From the cell containing the given text, extract its center point as (x, y) coordinate. 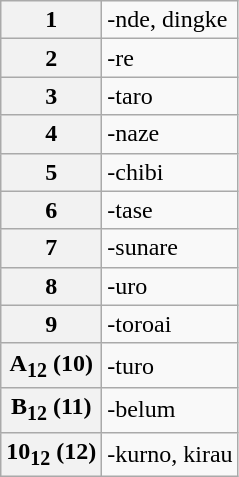
2 (52, 58)
6 (52, 210)
-chibi (170, 172)
7 (52, 248)
-sunare (170, 248)
1012 (12) (52, 454)
-kurno, kirau (170, 454)
A12 (10) (52, 365)
5 (52, 172)
B12 (11) (52, 410)
3 (52, 96)
-turo (170, 365)
-tase (170, 210)
-re (170, 58)
9 (52, 324)
-toroai (170, 324)
-uro (170, 286)
-belum (170, 410)
4 (52, 134)
-nde, dingke (170, 20)
-taro (170, 96)
8 (52, 286)
1 (52, 20)
-naze (170, 134)
